Locate the cell with the specified text and output its (x, y) center coordinate. 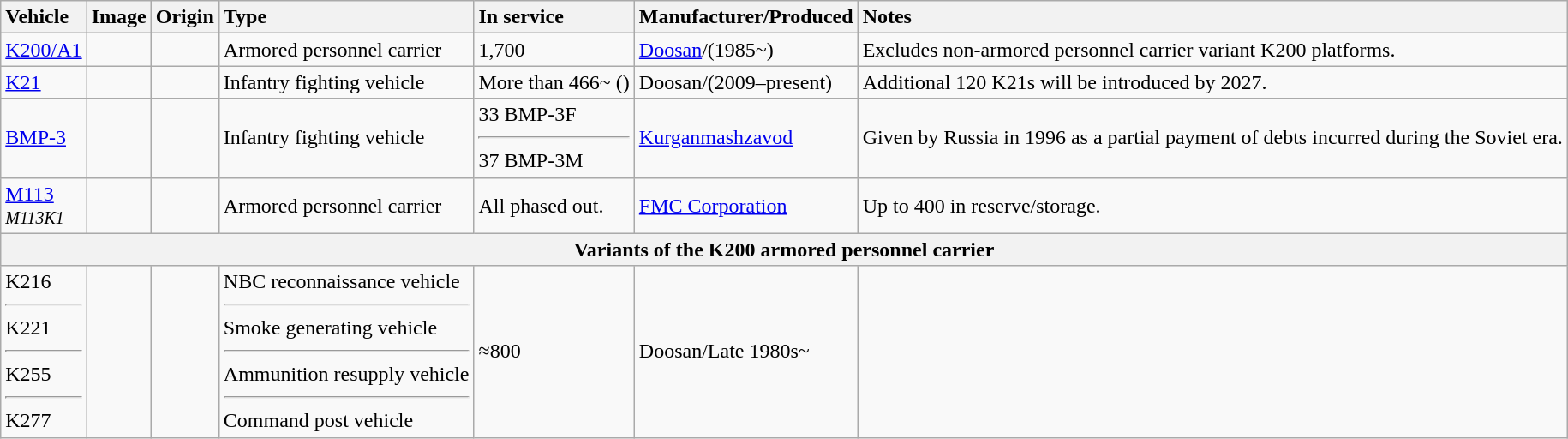
Given by Russia in 1996 as a partial payment of debts incurred during the Soviet era. (1212, 138)
Additional 120 K21s will be introduced by 2027. (1212, 82)
Manufacturer/Produced (745, 17)
Up to 400 in reserve/storage. (1212, 206)
≈800 (554, 352)
Kurganmashzavod (745, 138)
BMP-3 (44, 138)
Origin (185, 17)
M113M113K1 (44, 206)
Variants of the K200 armored personnel carrier (785, 250)
More than 466~ () (554, 82)
Image (118, 17)
K216K221K255K277 (44, 352)
In service (554, 17)
1,700 (554, 50)
33 BMP-3F37 BMP-3M (554, 138)
Notes (1212, 17)
NBC reconnaissance vehicleSmoke generating vehicle Ammunition resupply vehicle Command post vehicle (346, 352)
Doosan/Late 1980s~ (745, 352)
FMC Corporation (745, 206)
Vehicle (44, 17)
Doosan/(1985~) (745, 50)
K200/A1 (44, 50)
Doosan/(2009–present) (745, 82)
Type (346, 17)
All phased out. (554, 206)
Excludes non-armored personnel carrier variant K200 platforms. (1212, 50)
K21 (44, 82)
